From the cell containing the given text, extract its center point as (X, Y) coordinate. 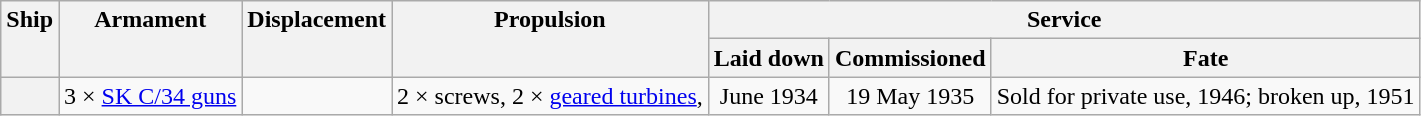
19 May 1935 (910, 96)
Commissioned (910, 58)
Armament (150, 39)
Sold for private use, 1946; broken up, 1951 (1206, 96)
Fate (1206, 58)
Displacement (317, 39)
Laid down (768, 58)
3 × SK C/34 guns (150, 96)
Ship (30, 39)
Service (1064, 20)
June 1934 (768, 96)
Propulsion (550, 39)
2 × screws, 2 × geared turbines, (550, 96)
